Provide the (x, y) coordinate of the cell's center where the given text is located.  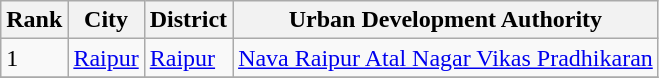
Urban Development Authority (446, 20)
City (106, 20)
Rank (34, 20)
1 (34, 58)
Nava Raipur Atal Nagar Vikas Pradhikaran (446, 58)
District (188, 20)
